Determine the [X, Y] coordinate at the center of the cell enclosing the given text.  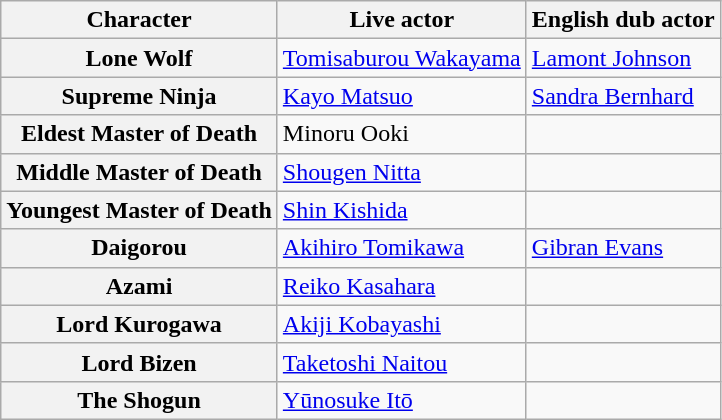
Sandra Bernhard [623, 96]
Yūnosuke Itō [402, 400]
Tomisaburou Wakayama [402, 58]
Gibran Evans [623, 248]
Middle Master of Death [140, 172]
Daigorou [140, 248]
Akihiro Tomikawa [402, 248]
Kayo Matsuo [402, 96]
Live actor [402, 20]
Reiko Kasahara [402, 286]
Lone Wolf [140, 58]
Lamont Johnson [623, 58]
Lord Bizen [140, 362]
Youngest Master of Death [140, 210]
English dub actor [623, 20]
Supreme Ninja [140, 96]
Taketoshi Naitou [402, 362]
Lord Kurogawa [140, 324]
Eldest Master of Death [140, 134]
Azami [140, 286]
The Shogun [140, 400]
Shougen Nitta [402, 172]
Akiji Kobayashi [402, 324]
Character [140, 20]
Minoru Ooki [402, 134]
Shin Kishida [402, 210]
